Detect which cell encompasses the target text, then output its [X, Y] center coordinate. 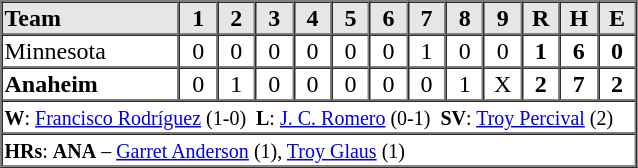
X [503, 84]
5 [350, 18]
Anaheim [91, 84]
9 [503, 18]
HRs: ANA – Garret Anderson (1), Troy Glaus (1) [319, 150]
3 [274, 18]
R [541, 18]
W: Francisco Rodríguez (1-0) L: J. C. Romero (0-1) SV: Troy Percival (2) [319, 116]
Team [91, 18]
E [617, 18]
4 [312, 18]
Minnesota [91, 50]
H [579, 18]
8 [465, 18]
